Locate the cell with the specified text and output its [x, y] center coordinate. 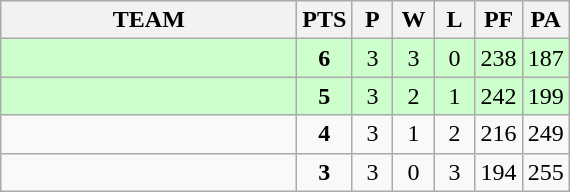
249 [546, 134]
6 [324, 58]
PTS [324, 20]
L [454, 20]
W [414, 20]
PF [498, 20]
4 [324, 134]
255 [546, 172]
238 [498, 58]
216 [498, 134]
TEAM [149, 20]
194 [498, 172]
5 [324, 96]
P [372, 20]
PA [546, 20]
199 [546, 96]
187 [546, 58]
242 [498, 96]
